For the text-containing cell, return its midpoint in (x, y) coordinate format. 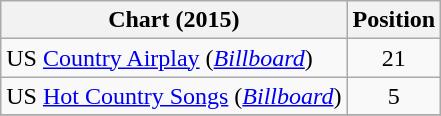
Chart (2015) (174, 20)
5 (394, 96)
US Country Airplay (Billboard) (174, 58)
Position (394, 20)
21 (394, 58)
US Hot Country Songs (Billboard) (174, 96)
